Return the [x, y] coordinate for the center point of the cell that contains the specified text.  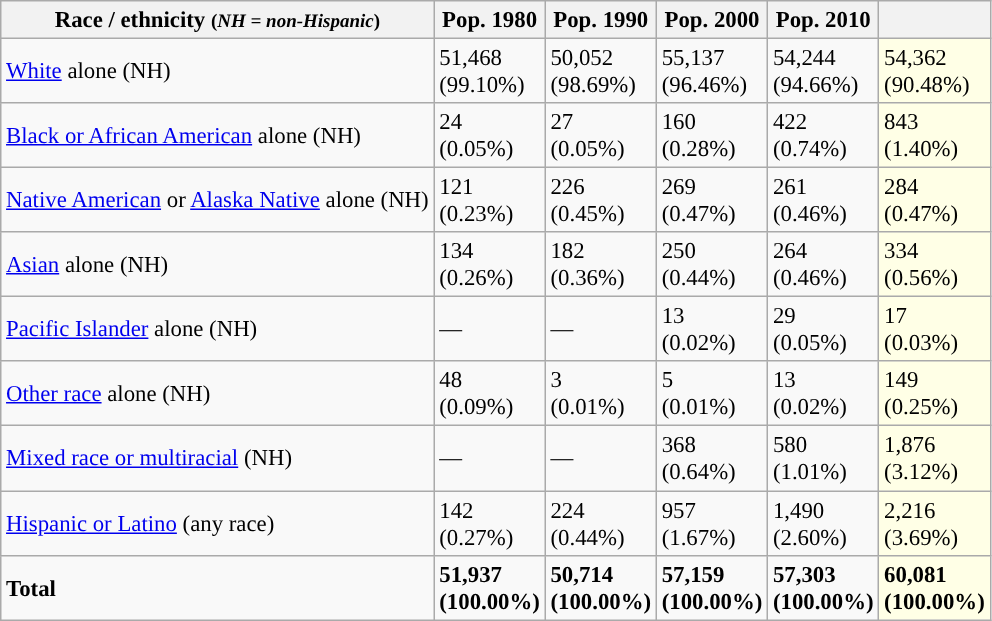
48(0.09%) [490, 394]
Pop. 1980 [490, 20]
Total [218, 588]
Pacific Islander alone (NH) [218, 330]
51,937(100.00%) [490, 588]
580(1.01%) [824, 458]
51,468(99.10%) [490, 72]
50,052(98.69%) [600, 72]
60,081(100.00%) [934, 588]
250(0.44%) [712, 264]
264(0.46%) [824, 264]
149(0.25%) [934, 394]
24(0.05%) [490, 136]
57,303(100.00%) [824, 588]
269(0.47%) [712, 200]
27(0.05%) [600, 136]
57,159(100.00%) [712, 588]
Asian alone (NH) [218, 264]
121(0.23%) [490, 200]
368(0.64%) [712, 458]
Other race alone (NH) [218, 394]
5(0.01%) [712, 394]
261(0.46%) [824, 200]
182(0.36%) [600, 264]
Mixed race or multiracial (NH) [218, 458]
142(0.27%) [490, 524]
3(0.01%) [600, 394]
226(0.45%) [600, 200]
284(0.47%) [934, 200]
Pop. 2010 [824, 20]
17(0.03%) [934, 330]
White alone (NH) [218, 72]
Black or African American alone (NH) [218, 136]
334(0.56%) [934, 264]
50,714(100.00%) [600, 588]
1,876(3.12%) [934, 458]
Pop. 2000 [712, 20]
957(1.67%) [712, 524]
843(1.40%) [934, 136]
54,362(90.48%) [934, 72]
134(0.26%) [490, 264]
29(0.05%) [824, 330]
2,216(3.69%) [934, 524]
Hispanic or Latino (any race) [218, 524]
160(0.28%) [712, 136]
55,137(96.46%) [712, 72]
Pop. 1990 [600, 20]
422(0.74%) [824, 136]
224(0.44%) [600, 524]
54,244(94.66%) [824, 72]
1,490(2.60%) [824, 524]
Race / ethnicity (NH = non-Hispanic) [218, 20]
Native American or Alaska Native alone (NH) [218, 200]
